Locate the cell with the specified text and output its (x, y) center coordinate. 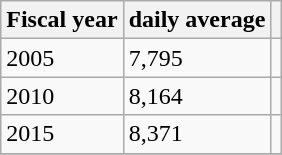
2010 (62, 96)
2005 (62, 58)
daily average (197, 20)
8,164 (197, 96)
7,795 (197, 58)
8,371 (197, 134)
Fiscal year (62, 20)
2015 (62, 134)
